Locate the cell with the specified text and output its [X, Y] center coordinate. 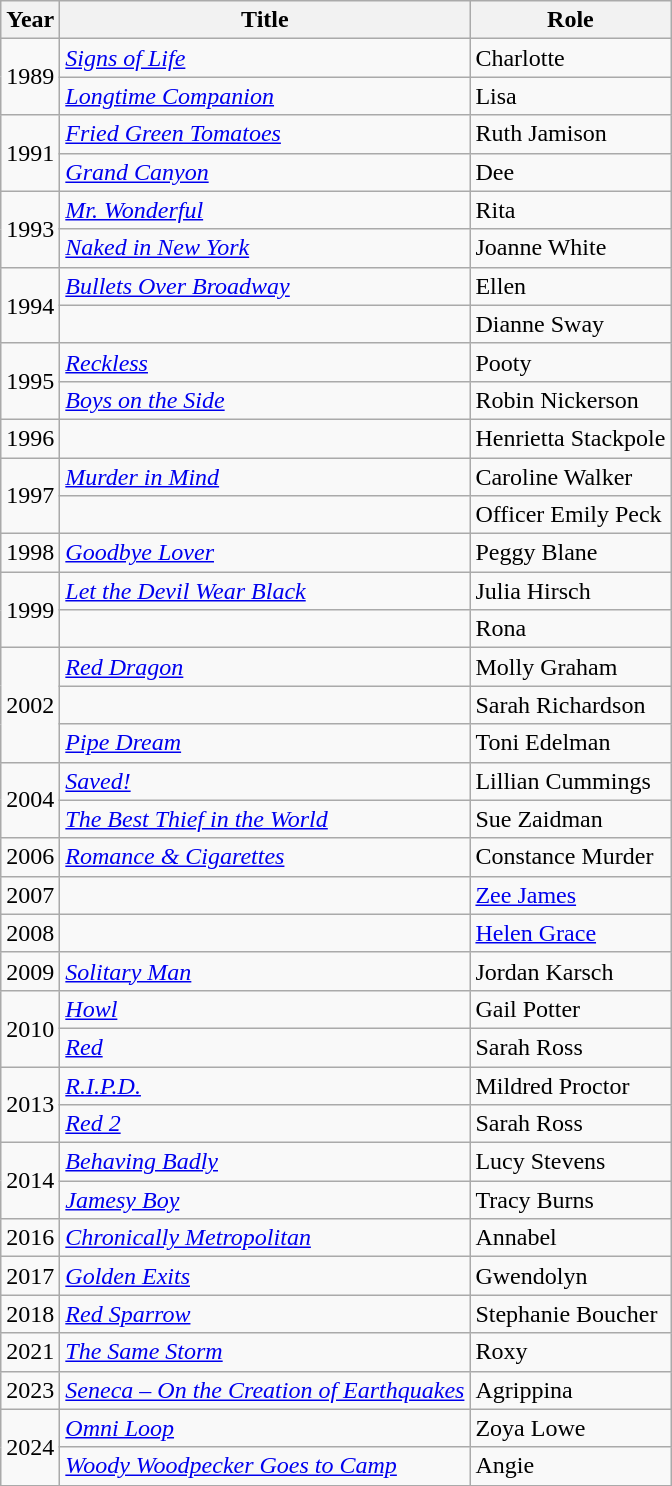
Chronically Metropolitan [265, 1238]
2004 [30, 800]
2017 [30, 1276]
Stephanie Boucher [570, 1314]
1993 [30, 229]
Mildred Proctor [570, 1085]
1998 [30, 553]
1996 [30, 438]
Longtime Companion [265, 96]
2009 [30, 971]
Lisa [570, 96]
Rona [570, 629]
1997 [30, 496]
Red Dragon [265, 667]
Naked in New York [265, 248]
2008 [30, 933]
Grand Canyon [265, 172]
2002 [30, 705]
2007 [30, 895]
Roxy [570, 1352]
2021 [30, 1352]
Signs of Life [265, 58]
Omni Loop [265, 1428]
Jamesy Boy [265, 1200]
Murder in Mind [265, 477]
1995 [30, 381]
Fried Green Tomatoes [265, 134]
Joanne White [570, 248]
Howl [265, 1009]
The Same Storm [265, 1352]
Gail Potter [570, 1009]
Saved! [265, 781]
Zoya Lowe [570, 1428]
Toni Edelman [570, 743]
1994 [30, 305]
Behaving Badly [265, 1162]
Charlotte [570, 58]
Molly Graham [570, 667]
Constance Murder [570, 857]
The Best Thief in the World [265, 819]
Title [265, 20]
Lucy Stevens [570, 1162]
1991 [30, 153]
Julia Hirsch [570, 591]
Agrippina [570, 1390]
Dee [570, 172]
Let the Devil Wear Black [265, 591]
Zee James [570, 895]
Goodbye Lover [265, 553]
Mr. Wonderful [265, 210]
Bullets Over Broadway [265, 286]
2023 [30, 1390]
Officer Emily Peck [570, 515]
2014 [30, 1181]
Peggy Blane [570, 553]
Angie [570, 1466]
Red [265, 1047]
Caroline Walker [570, 477]
Woody Woodpecker Goes to Camp [265, 1466]
Sarah Richardson [570, 705]
Romance & Cigarettes [265, 857]
Tracy Burns [570, 1200]
Reckless [265, 362]
Pipe Dream [265, 743]
Year [30, 20]
Ruth Jamison [570, 134]
Boys on the Side [265, 400]
Seneca – On the Creation of Earthquakes [265, 1390]
Henrietta Stackpole [570, 438]
Golden Exits [265, 1276]
Gwendolyn [570, 1276]
2006 [30, 857]
Solitary Man [265, 971]
Pooty [570, 362]
2018 [30, 1314]
2024 [30, 1447]
2016 [30, 1238]
Ellen [570, 286]
Sue Zaidman [570, 819]
1999 [30, 610]
Annabel [570, 1238]
Jordan Karsch [570, 971]
Red Sparrow [265, 1314]
Role [570, 20]
Helen Grace [570, 933]
Rita [570, 210]
1989 [30, 77]
2013 [30, 1104]
Dianne Sway [570, 324]
Lillian Cummings [570, 781]
Robin Nickerson [570, 400]
Red 2 [265, 1124]
2010 [30, 1028]
R.I.P.D. [265, 1085]
